Output the [X, Y] coordinate of the center of the cell containing the given text.  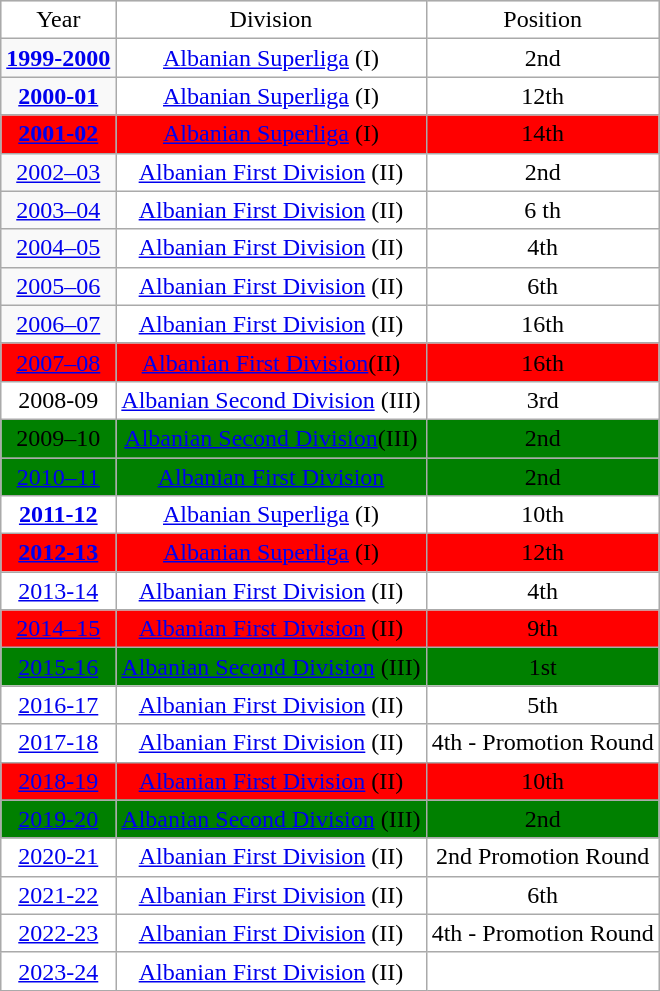
2020-21 [58, 857]
1999-2000 [58, 58]
2015-16 [58, 667]
1st [542, 667]
2013-14 [58, 591]
Albanian Second Division(III) [271, 438]
2021-22 [58, 895]
9th [542, 629]
2nd Promotion Round [542, 857]
2005–06 [58, 286]
2011-12 [58, 515]
Albanian First Division [271, 477]
Position [542, 20]
2012-13 [58, 553]
2016-17 [58, 705]
2001-02 [58, 134]
2023-24 [58, 971]
2004–05 [58, 248]
2007–08 [58, 362]
2008-09 [58, 400]
2003–04 [58, 210]
5th [542, 705]
2009–10 [58, 438]
Year [58, 20]
2019-20 [58, 819]
14th [542, 134]
2017-18 [58, 743]
6 th [542, 210]
2010–11 [58, 477]
2022-23 [58, 933]
2006–07 [58, 324]
Albanian First Division(II) [271, 362]
2002–03 [58, 172]
Division [271, 20]
2014–15 [58, 629]
3rd [542, 400]
2000-01 [58, 96]
2018-19 [58, 781]
